Search for the cell housing the specified text and yield its (x, y) center coordinate. 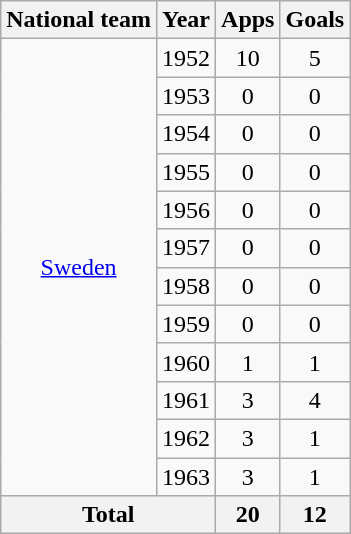
1959 (186, 324)
Sweden (79, 268)
12 (315, 515)
1960 (186, 362)
1953 (186, 96)
Year (186, 20)
10 (248, 58)
5 (315, 58)
1961 (186, 400)
1956 (186, 210)
4 (315, 400)
20 (248, 515)
1954 (186, 134)
Apps (248, 20)
1958 (186, 286)
1957 (186, 248)
Goals (315, 20)
1955 (186, 172)
1962 (186, 438)
1952 (186, 58)
Total (108, 515)
1963 (186, 477)
National team (79, 20)
